For the text-containing cell, return its midpoint in [X, Y] coordinate format. 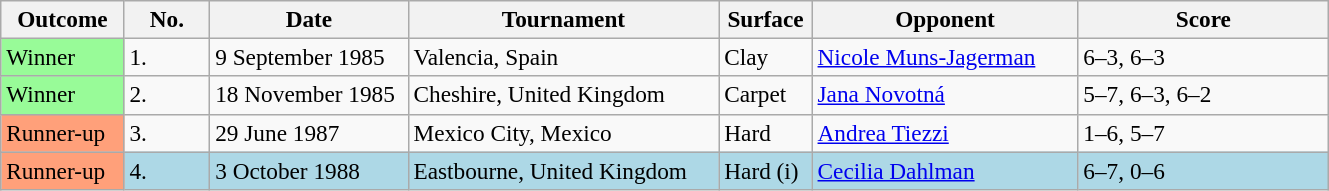
Carpet [766, 95]
2. [167, 95]
1–6, 5–7 [1204, 133]
Opponent [945, 19]
Date [309, 19]
Outcome [62, 19]
Nicole Muns-Jagerman [945, 57]
Hard [766, 133]
29 June 1987 [309, 133]
No. [167, 19]
Mexico City, Mexico [564, 133]
3. [167, 133]
Jana Novotná [945, 95]
3 October 1988 [309, 170]
1. [167, 57]
Clay [766, 57]
Tournament [564, 19]
Andrea Tiezzi [945, 133]
18 November 1985 [309, 95]
6–7, 0–6 [1204, 170]
9 September 1985 [309, 57]
Cecilia Dahlman [945, 170]
Eastbourne, United Kingdom [564, 170]
Cheshire, United Kingdom [564, 95]
5–7, 6–3, 6–2 [1204, 95]
Valencia, Spain [564, 57]
6–3, 6–3 [1204, 57]
Hard (i) [766, 170]
Surface [766, 19]
Score [1204, 19]
4. [167, 170]
